Determine the [x, y] coordinate at the center of the cell enclosing the given text.  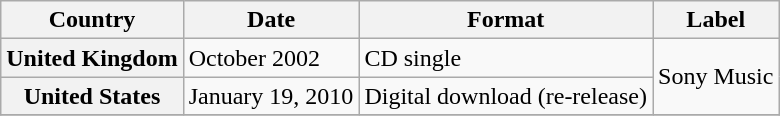
United Kingdom [92, 58]
Digital download (re-release) [506, 96]
Country [92, 20]
Format [506, 20]
October 2002 [271, 58]
January 19, 2010 [271, 96]
Sony Music [715, 77]
Label [715, 20]
CD single [506, 58]
United States [92, 96]
Date [271, 20]
